Pinpoint the cell where the given text exists, returning its [x, y] midpoint coordinate. 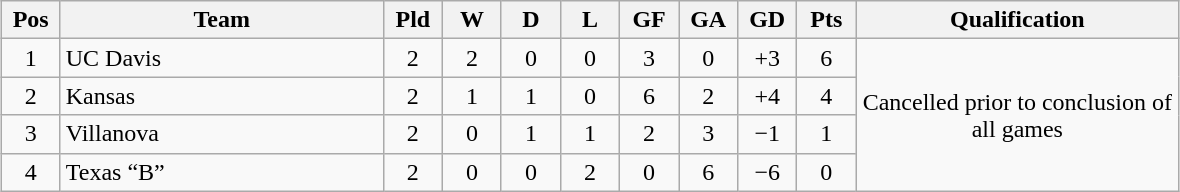
Cancelled prior to conclusion of all games [1018, 115]
L [590, 20]
Qualification [1018, 20]
D [530, 20]
+4 [768, 96]
Villanova [222, 134]
−6 [768, 172]
−1 [768, 134]
GA [708, 20]
Texas “B” [222, 172]
W [472, 20]
Pld [412, 20]
GF [650, 20]
Team [222, 20]
Kansas [222, 96]
Pts [826, 20]
Pos [30, 20]
+3 [768, 58]
GD [768, 20]
UC Davis [222, 58]
